Detect which cell encompasses the target text, then output its [X, Y] center coordinate. 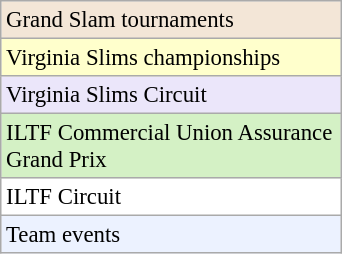
ILTF Circuit [171, 197]
Virginia Slims championships [171, 58]
ILTF Commercial Union Assurance Grand Prix [171, 146]
Grand Slam tournaments [171, 20]
Virginia Slims Circuit [171, 95]
Team events [171, 235]
